Capture the cell that displays the provided text and extract its [x, y] central coordinate. 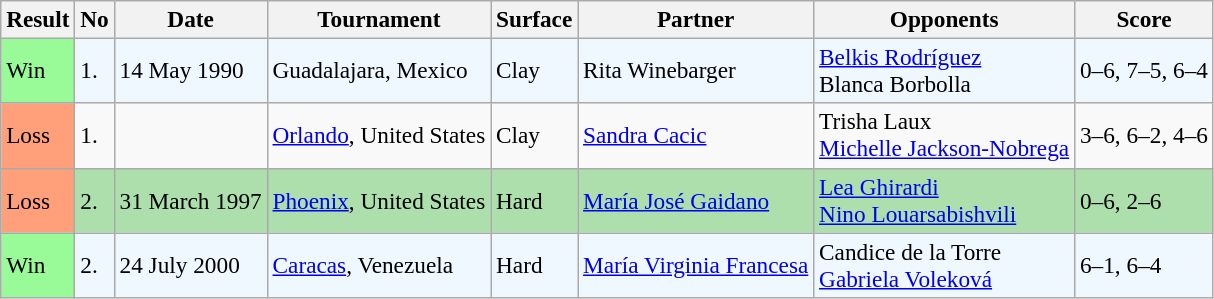
0–6, 2–6 [1144, 200]
Orlando, United States [378, 136]
Surface [534, 19]
María José Gaidano [696, 200]
Score [1144, 19]
Partner [696, 19]
0–6, 7–5, 6–4 [1144, 70]
14 May 1990 [190, 70]
Sandra Cacic [696, 136]
Trisha Laux Michelle Jackson-Nobrega [944, 136]
31 March 1997 [190, 200]
Date [190, 19]
6–1, 6–4 [1144, 264]
Guadalajara, Mexico [378, 70]
Rita Winebarger [696, 70]
Result [38, 19]
Tournament [378, 19]
Lea Ghirardi Nino Louarsabishvili [944, 200]
Caracas, Venezuela [378, 264]
3–6, 6–2, 4–6 [1144, 136]
24 July 2000 [190, 264]
Candice de la Torre Gabriela Voleková [944, 264]
Phoenix, United States [378, 200]
Belkis Rodríguez Blanca Borbolla [944, 70]
Opponents [944, 19]
María Virginia Francesa [696, 264]
No [94, 19]
